Search for the cell housing the specified text and yield its (x, y) center coordinate. 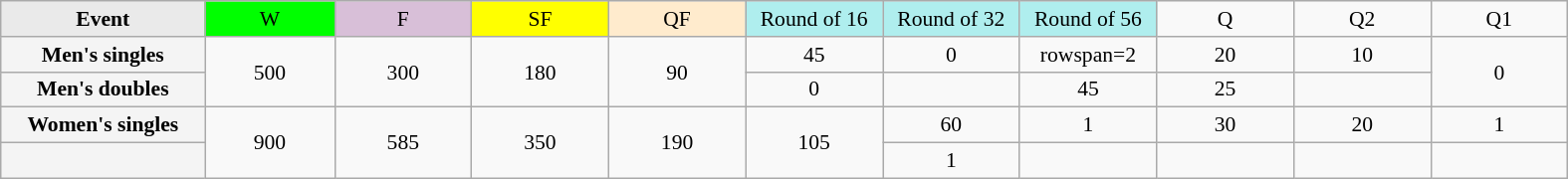
Men's doubles (104, 89)
300 (403, 72)
Q (1226, 19)
Round of 32 (951, 19)
90 (677, 72)
180 (541, 72)
105 (814, 143)
Round of 16 (814, 19)
350 (541, 143)
900 (270, 143)
Round of 56 (1088, 19)
30 (1226, 125)
W (270, 19)
10 (1362, 55)
Event (104, 19)
25 (1226, 89)
500 (270, 72)
585 (403, 143)
Women's singles (104, 125)
Q1 (1499, 19)
Men's singles (104, 55)
60 (951, 125)
QF (677, 19)
rowspan=2 (1088, 55)
SF (541, 19)
Q2 (1362, 19)
190 (677, 143)
F (403, 19)
